Find where the given text appears and provide that cell's center as (x, y) coordinate. 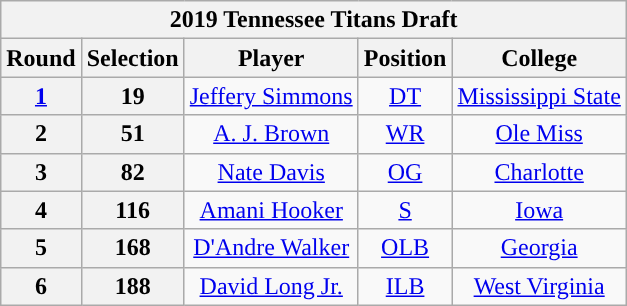
D'Andre Walker (271, 248)
Round (41, 58)
College (539, 58)
Georgia (539, 248)
Mississippi State (539, 96)
David Long Jr. (271, 286)
51 (132, 134)
S (405, 210)
2019 Tennessee Titans Draft (314, 20)
116 (132, 210)
ILB (405, 286)
2 (41, 134)
3 (41, 172)
6 (41, 286)
Amani Hooker (271, 210)
DT (405, 96)
Player (271, 58)
1 (41, 96)
WR (405, 134)
Charlotte (539, 172)
A. J. Brown (271, 134)
Nate Davis (271, 172)
19 (132, 96)
OLB (405, 248)
188 (132, 286)
Selection (132, 58)
82 (132, 172)
OG (405, 172)
Ole Miss (539, 134)
4 (41, 210)
West Virginia (539, 286)
Jeffery Simmons (271, 96)
5 (41, 248)
Iowa (539, 210)
168 (132, 248)
Position (405, 58)
